Locate the cell with the specified text and output its [X, Y] center coordinate. 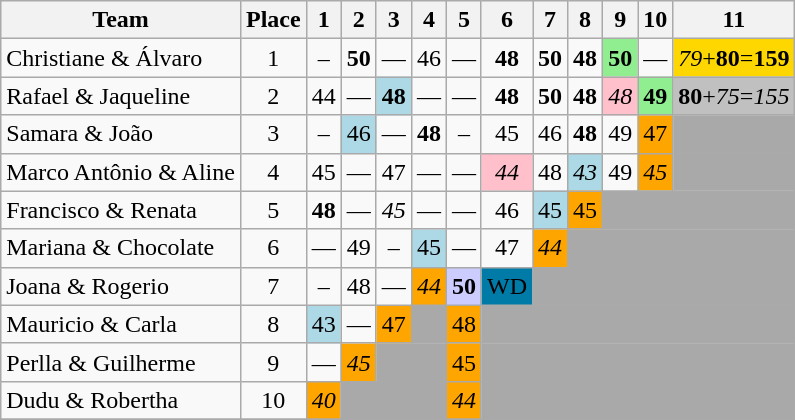
Francisco & Renata [121, 210]
Team [121, 20]
Joana & Rogerio [121, 286]
Place [273, 20]
Christiane & Álvaro [121, 58]
79+80=159 [734, 58]
40 [324, 400]
Dudu & Robertha [121, 400]
Marco Antônio & Aline [121, 172]
Perlla & Guilherme [121, 362]
Mariana & Chocolate [121, 248]
Rafael & Jaqueline [121, 96]
Samara & João [121, 134]
80+75=155 [734, 96]
WD [506, 286]
11 [734, 20]
Mauricio & Carla [121, 324]
